Identify which cell holds the provided text, then report its (x, y) central coordinate. 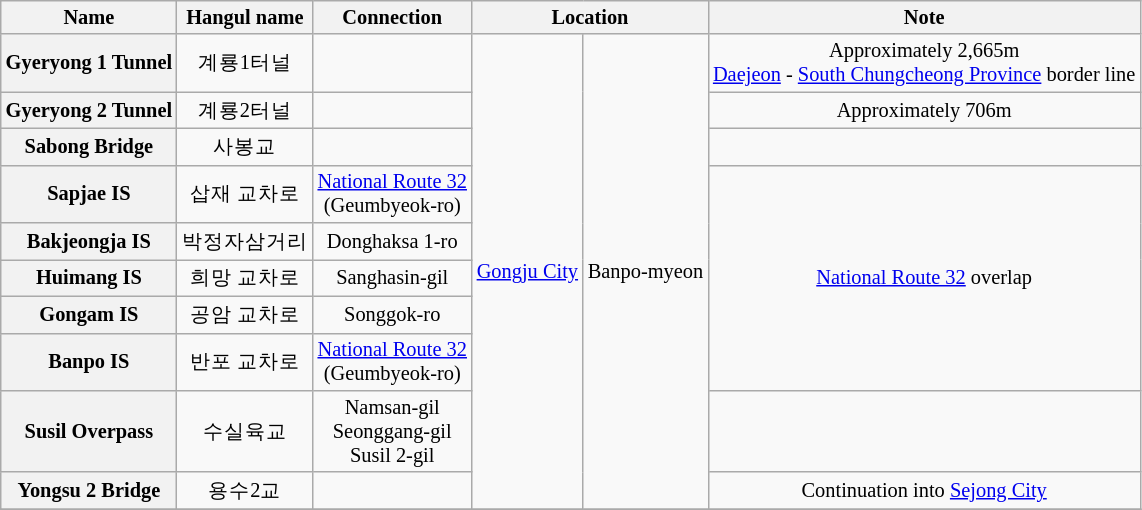
계룡1터널 (245, 63)
Sanghasin-gil (392, 278)
Banpo IS (89, 362)
계룡2터널 (245, 110)
Connection (392, 17)
Donghaksa 1-ro (392, 242)
Location (590, 17)
Banpo-myeon (646, 272)
용수2교 (245, 490)
희망 교차로 (245, 278)
사봉교 (245, 146)
삽재 교차로 (245, 194)
Gyeryong 2 Tunnel (89, 110)
Bakjeongja IS (89, 242)
Huimang IS (89, 278)
Hangul name (245, 17)
Gongam IS (89, 314)
Approximately 706m (924, 110)
수실육교 (245, 431)
Gyeryong 1 Tunnel (89, 63)
National Route 32 overlap (924, 278)
박정자삼거리 (245, 242)
Gongju City (528, 272)
Continuation into Sejong City (924, 490)
Songgok-ro (392, 314)
Sapjae IS (89, 194)
Yongsu 2 Bridge (89, 490)
반포 교차로 (245, 362)
Note (924, 17)
Approximately 2,665mDaejeon - South Chungcheong Province border line (924, 63)
Susil Overpass (89, 431)
공암 교차로 (245, 314)
Namsan-gilSeonggang-gilSusil 2-gil (392, 431)
Name (89, 17)
Sabong Bridge (89, 146)
